For the text-containing cell, return its midpoint in [X, Y] coordinate format. 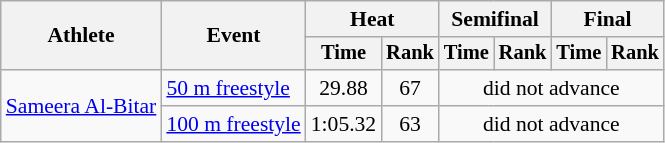
Sameera Al-Bitar [82, 106]
100 m freestyle [233, 124]
Semifinal [495, 19]
67 [410, 88]
Final [607, 19]
29.88 [344, 88]
63 [410, 124]
Athlete [82, 36]
Heat [372, 19]
Event [233, 36]
1:05.32 [344, 124]
50 m freestyle [233, 88]
